Pinpoint the cell where the given text exists, returning its [x, y] midpoint coordinate. 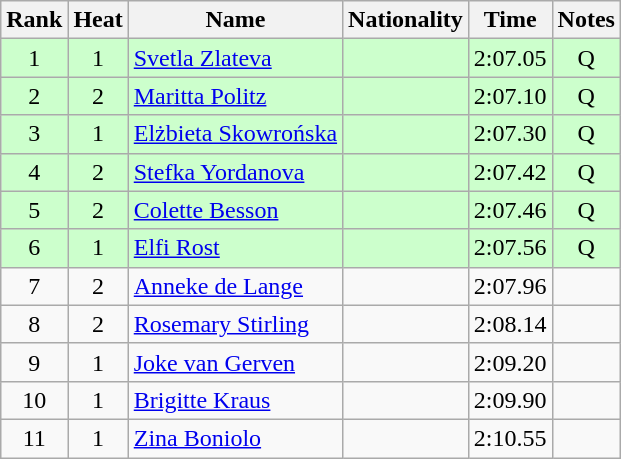
2:07.05 [510, 58]
Notes [586, 20]
Colette Besson [235, 210]
Rank [34, 20]
Time [510, 20]
9 [34, 362]
Elfi Rost [235, 248]
Heat [98, 20]
2:07.10 [510, 96]
Anneke de Lange [235, 286]
2:07.56 [510, 248]
2:07.42 [510, 172]
2:07.96 [510, 286]
2:08.14 [510, 324]
Name [235, 20]
Rosemary Stirling [235, 324]
11 [34, 438]
Zina Boniolo [235, 438]
Joke van Gerven [235, 362]
2:09.20 [510, 362]
Elżbieta Skowrońska [235, 134]
Svetla Zlateva [235, 58]
2:09.90 [510, 400]
6 [34, 248]
5 [34, 210]
Brigitte Kraus [235, 400]
2:07.46 [510, 210]
2:07.30 [510, 134]
Stefka Yordanova [235, 172]
3 [34, 134]
7 [34, 286]
Maritta Politz [235, 96]
4 [34, 172]
8 [34, 324]
2:10.55 [510, 438]
10 [34, 400]
Nationality [406, 20]
